Search for the cell housing the specified text and yield its (x, y) center coordinate. 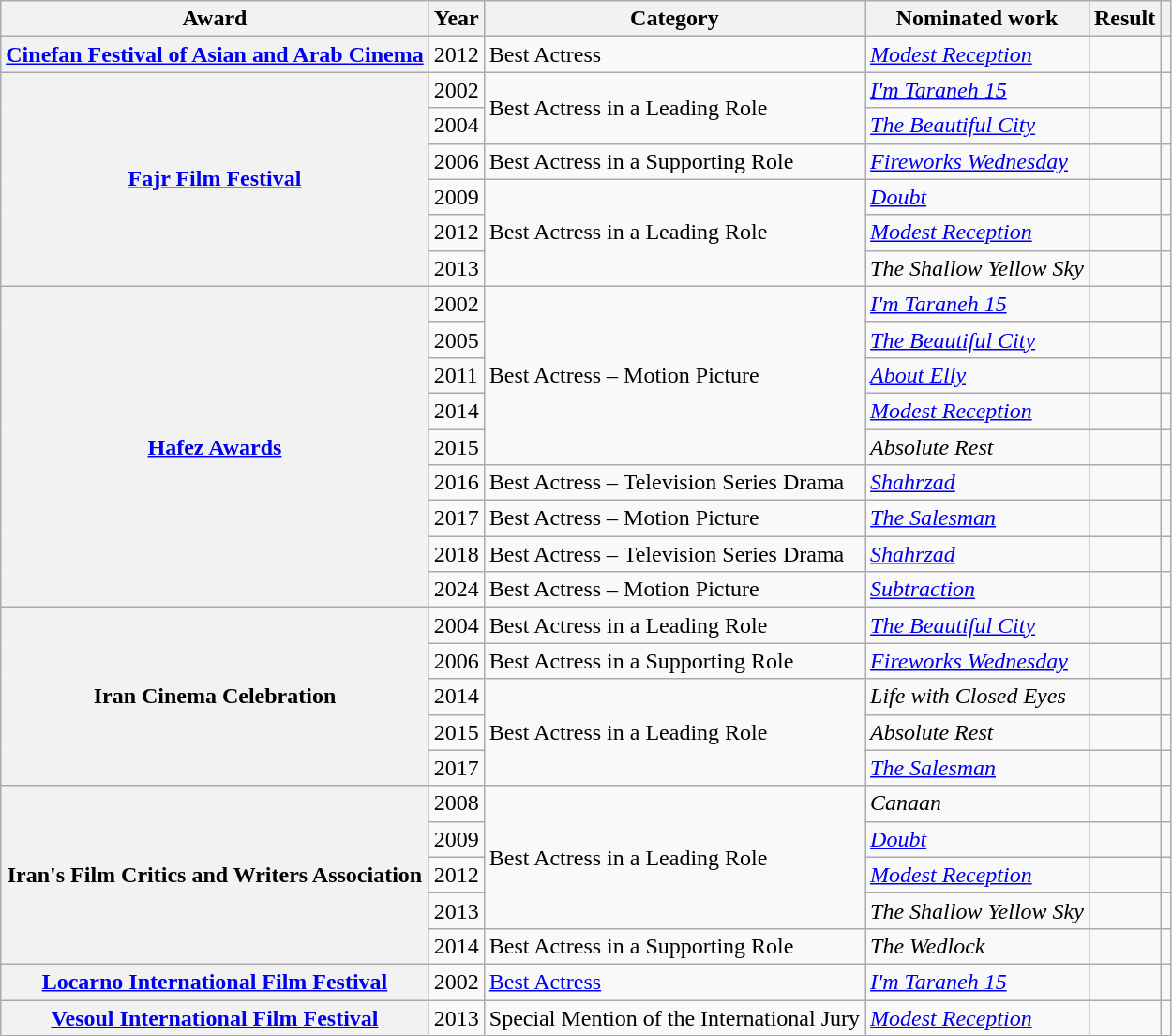
2011 (456, 375)
2005 (456, 339)
Year (456, 19)
About Elly (977, 375)
Iran Cinema Celebration (215, 697)
Hafez Awards (215, 446)
Special Mention of the International Jury (674, 1017)
2024 (456, 590)
2008 (456, 803)
Life with Closed Eyes (977, 697)
Category (674, 19)
Award (215, 19)
Cinefan Festival of Asian and Arab Cinema (215, 54)
Locarno International Film Festival (215, 982)
2018 (456, 554)
Subtraction (977, 590)
Result (1124, 19)
2016 (456, 483)
Iran's Film Critics and Writers Association (215, 875)
Fajr Film Festival (215, 179)
Canaan (977, 803)
Nominated work (977, 19)
The Wedlock (977, 946)
Vesoul International Film Festival (215, 1017)
